From the cell containing the given text, extract its center point as [x, y] coordinate. 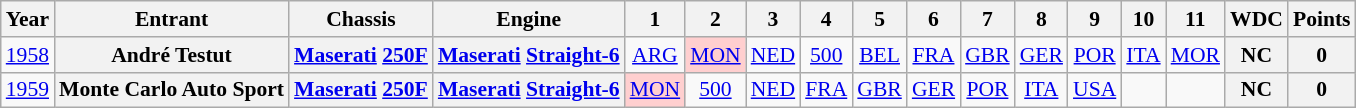
Entrant [172, 19]
6 [934, 19]
MOR [1196, 55]
10 [1143, 19]
1 [656, 19]
2 [716, 19]
Monte Carlo Auto Sport [172, 90]
Chassis [361, 19]
4 [826, 19]
ARG [656, 55]
Engine [529, 19]
1959 [28, 90]
André Testut [172, 55]
3 [773, 19]
WDC [1256, 19]
11 [1196, 19]
Year [28, 19]
USA [1094, 90]
Points [1322, 19]
BEL [880, 55]
1958 [28, 55]
7 [988, 19]
5 [880, 19]
8 [1042, 19]
9 [1094, 19]
